Identify which cell holds the provided text, then report its [x, y] central coordinate. 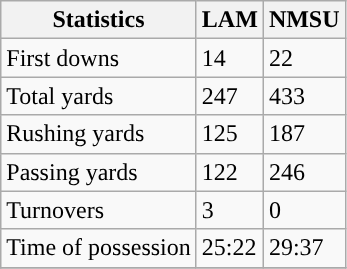
Rushing yards [99, 134]
25:22 [230, 248]
LAM [230, 20]
125 [230, 134]
29:37 [304, 248]
122 [230, 172]
3 [230, 210]
246 [304, 172]
Passing yards [99, 172]
Turnovers [99, 210]
187 [304, 134]
247 [230, 96]
14 [230, 58]
433 [304, 96]
First downs [99, 58]
NMSU [304, 20]
Total yards [99, 96]
Statistics [99, 20]
0 [304, 210]
Time of possession [99, 248]
22 [304, 58]
